Determine the (X, Y) coordinate at the center of the cell enclosing the given text.  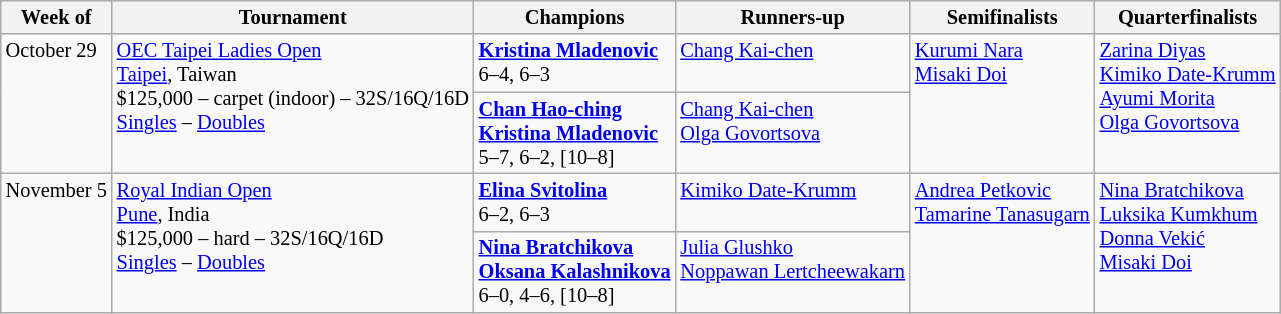
Chan Hao-ching Kristina Mladenovic5–7, 6–2, [10–8] (575, 133)
October 29 (56, 104)
Andrea Petkovic Tamarine Tanasugarn (1002, 242)
Chang Kai-chen (792, 63)
OEC Taipei Ladies OpenTaipei, Taiwan $125,000 – carpet (indoor) – 32S/16Q/16D Singles – Doubles (293, 104)
November 5 (56, 242)
Nina Bratchikova Luksika Kumkhum Donna Vekić Misaki Doi (1188, 242)
Zarina Diyas Kimiko Date-Krumm Ayumi Morita Olga Govortsova (1188, 104)
Chang Kai-chen Olga Govortsova (792, 133)
Elina Svitolina6–2, 6–3 (575, 202)
Champions (575, 17)
Royal Indian Open Pune, India $125,000 – hard – 32S/16Q/16D Singles – Doubles (293, 242)
Runners-up (792, 17)
Week of (56, 17)
Julia Glushko Noppawan Lertcheewakarn (792, 272)
Tournament (293, 17)
Quarterfinalists (1188, 17)
Kristina Mladenovic6–4, 6–3 (575, 63)
Nina Bratchikova Oksana Kalashnikova 6–0, 4–6, [10–8] (575, 272)
Kurumi Nara Misaki Doi (1002, 104)
Semifinalists (1002, 17)
Kimiko Date-Krumm (792, 202)
